Output the (x, y) coordinate of the center of the cell containing the given text.  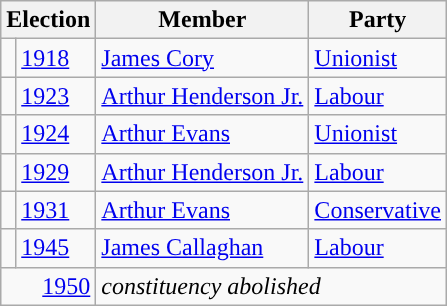
James Callaghan (202, 248)
1929 (56, 172)
1945 (56, 248)
James Cory (202, 58)
constituency abolished (272, 286)
1918 (56, 58)
Party (378, 20)
1931 (56, 210)
Member (202, 20)
1950 (48, 286)
Conservative (378, 210)
1923 (56, 96)
1924 (56, 134)
Election (48, 20)
